Provide the [x, y] coordinate of the cell's center where the given text is located.  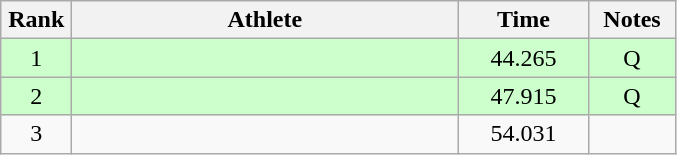
Athlete [265, 20]
44.265 [524, 58]
1 [36, 58]
Rank [36, 20]
2 [36, 96]
Time [524, 20]
47.915 [524, 96]
3 [36, 134]
Notes [632, 20]
54.031 [524, 134]
